Identify which cell holds the provided text, then report its (x, y) central coordinate. 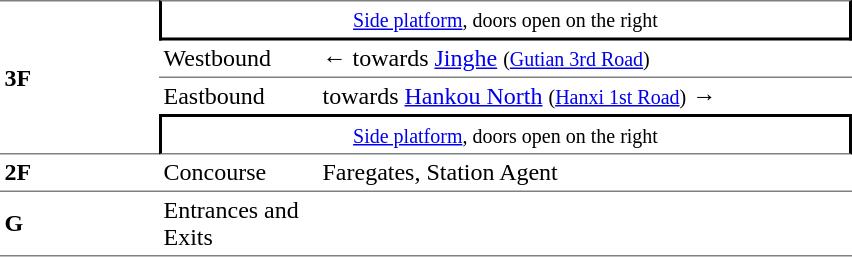
Faregates, Station Agent (585, 173)
Westbound (238, 58)
Entrances and Exits (238, 224)
Concourse (238, 173)
← towards Jinghe (Gutian 3rd Road) (585, 58)
G (80, 224)
3F (80, 77)
Eastbound (238, 95)
towards Hankou North (Hanxi 1st Road) → (585, 95)
2F (80, 173)
